Extract the (X, Y) coordinate from the center of the cell holding the provided text.  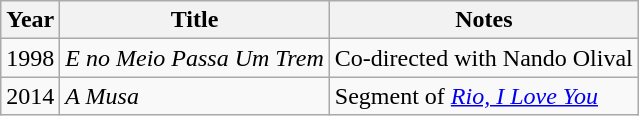
Title (195, 20)
Notes (484, 20)
1998 (30, 58)
E no Meio Passa Um Trem (195, 58)
Segment of Rio, I Love You (484, 96)
Year (30, 20)
A Musa (195, 96)
Co-directed with Nando Olival (484, 58)
2014 (30, 96)
